Provide the (x, y) coordinate of the cell's center where the given text is located.  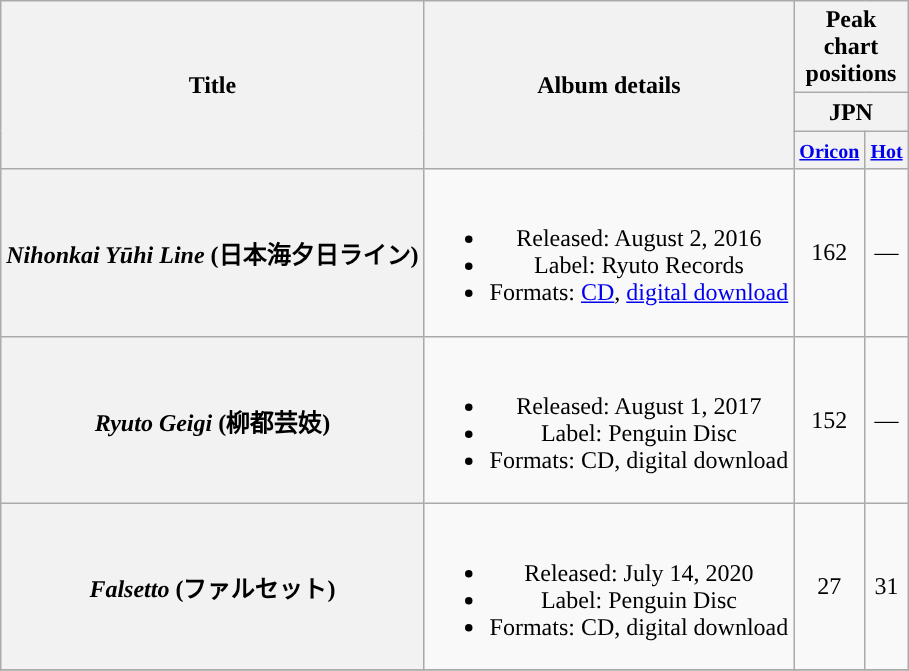
Released: August 2, 2016Label: Ryuto RecordsFormats: CD, digital download (609, 252)
152 (830, 420)
Title (212, 85)
Falsetto (ファルセット) (212, 586)
Released: July 14, 2020Label: Penguin DiscFormats: CD, digital download (609, 586)
Album details (609, 85)
Hot (886, 150)
JPN (851, 112)
Released: August 1, 2017Label: Penguin DiscFormats: CD, digital download (609, 420)
Peak chart positions (851, 47)
27 (830, 586)
Nihonkai Yūhi Line (日本海夕日ライン) (212, 252)
31 (886, 586)
162 (830, 252)
Oricon (830, 150)
Ryuto Geigi (柳都芸妓) (212, 420)
